Capture the cell that displays the provided text and extract its [x, y] central coordinate. 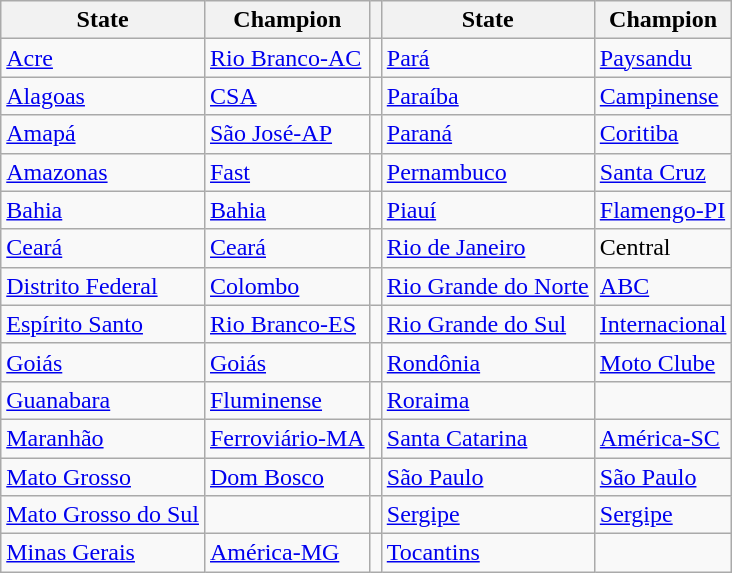
Rondônia [488, 362]
Guanabara [103, 400]
Campinense [663, 96]
CSA [287, 96]
Moto Clube [663, 362]
América-MG [287, 553]
Santa Cruz [663, 172]
Internacional [663, 324]
Flamengo-PI [663, 210]
Alagoas [103, 96]
Distrito Federal [103, 286]
Santa Catarina [488, 438]
Pará [488, 58]
Coritiba [663, 134]
Piauí [488, 210]
Central [663, 248]
Mato Grosso [103, 477]
Tocantins [488, 553]
Rio de Janeiro [488, 248]
Paysandu [663, 58]
Fast [287, 172]
América-SC [663, 438]
Fluminense [287, 400]
Mato Grosso do Sul [103, 515]
Rio Branco-ES [287, 324]
Pernambuco [488, 172]
Amazonas [103, 172]
Rio Branco-AC [287, 58]
Maranhão [103, 438]
Dom Bosco [287, 477]
São José-AP [287, 134]
Colombo [287, 286]
Roraima [488, 400]
Acre [103, 58]
ABC [663, 286]
Rio Grande do Sul [488, 324]
Amapá [103, 134]
Espírito Santo [103, 324]
Rio Grande do Norte [488, 286]
Ferroviário-MA [287, 438]
Paraná [488, 134]
Paraíba [488, 96]
Minas Gerais [103, 553]
